Return [x, y] of the center of cell containing provided text 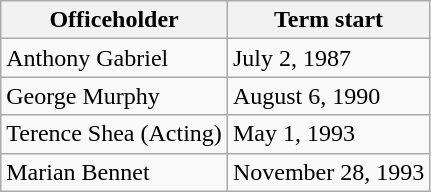
Term start [328, 20]
Anthony Gabriel [114, 58]
August 6, 1990 [328, 96]
George Murphy [114, 96]
May 1, 1993 [328, 134]
Marian Bennet [114, 172]
Officeholder [114, 20]
November 28, 1993 [328, 172]
July 2, 1987 [328, 58]
Terence Shea (Acting) [114, 134]
